From the cell containing the given text, extract its center point as (x, y) coordinate. 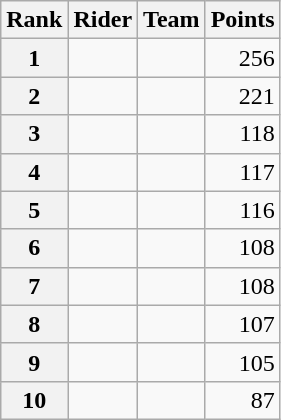
Points (242, 20)
Rank (34, 20)
Rider (103, 20)
117 (242, 172)
221 (242, 96)
105 (242, 362)
6 (34, 248)
3 (34, 134)
7 (34, 286)
2 (34, 96)
9 (34, 362)
116 (242, 210)
107 (242, 324)
4 (34, 172)
10 (34, 400)
Team (172, 20)
118 (242, 134)
8 (34, 324)
87 (242, 400)
5 (34, 210)
256 (242, 58)
1 (34, 58)
